Pinpoint the cell where the given text exists, returning its [x, y] midpoint coordinate. 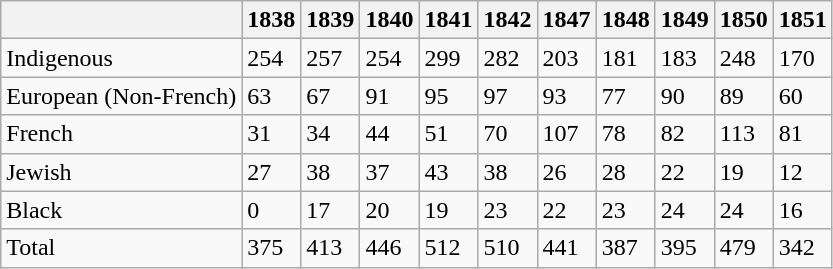
181 [626, 58]
479 [744, 248]
1849 [684, 20]
1842 [508, 20]
97 [508, 96]
183 [684, 58]
1848 [626, 20]
37 [390, 172]
12 [802, 172]
95 [448, 96]
French [122, 134]
63 [272, 96]
395 [684, 248]
34 [330, 134]
67 [330, 96]
441 [566, 248]
Indigenous [122, 58]
282 [508, 58]
342 [802, 248]
446 [390, 248]
31 [272, 134]
413 [330, 248]
113 [744, 134]
512 [448, 248]
203 [566, 58]
81 [802, 134]
107 [566, 134]
16 [802, 210]
1841 [448, 20]
27 [272, 172]
17 [330, 210]
20 [390, 210]
43 [448, 172]
1847 [566, 20]
Black [122, 210]
510 [508, 248]
89 [744, 96]
44 [390, 134]
1838 [272, 20]
1839 [330, 20]
82 [684, 134]
1850 [744, 20]
Total [122, 248]
91 [390, 96]
77 [626, 96]
60 [802, 96]
51 [448, 134]
0 [272, 210]
299 [448, 58]
78 [626, 134]
387 [626, 248]
European (Non-French) [122, 96]
93 [566, 96]
1840 [390, 20]
Jewish [122, 172]
257 [330, 58]
1851 [802, 20]
90 [684, 96]
248 [744, 58]
170 [802, 58]
70 [508, 134]
28 [626, 172]
26 [566, 172]
375 [272, 248]
